Search for the cell housing the specified text and yield its (x, y) center coordinate. 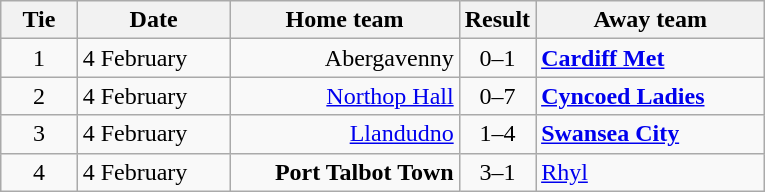
Abergavenny (344, 58)
Cyncoed Ladies (650, 96)
4 (39, 172)
3–1 (497, 172)
Home team (344, 20)
1–4 (497, 134)
Cardiff Met (650, 58)
0–7 (497, 96)
Northop Hall (344, 96)
Swansea City (650, 134)
Port Talbot Town (344, 172)
Result (497, 20)
2 (39, 96)
3 (39, 134)
Llandudno (344, 134)
Tie (39, 20)
0–1 (497, 58)
1 (39, 58)
Away team (650, 20)
Rhyl (650, 172)
Date (154, 20)
